Locate the cell with the specified text and output its [X, Y] center coordinate. 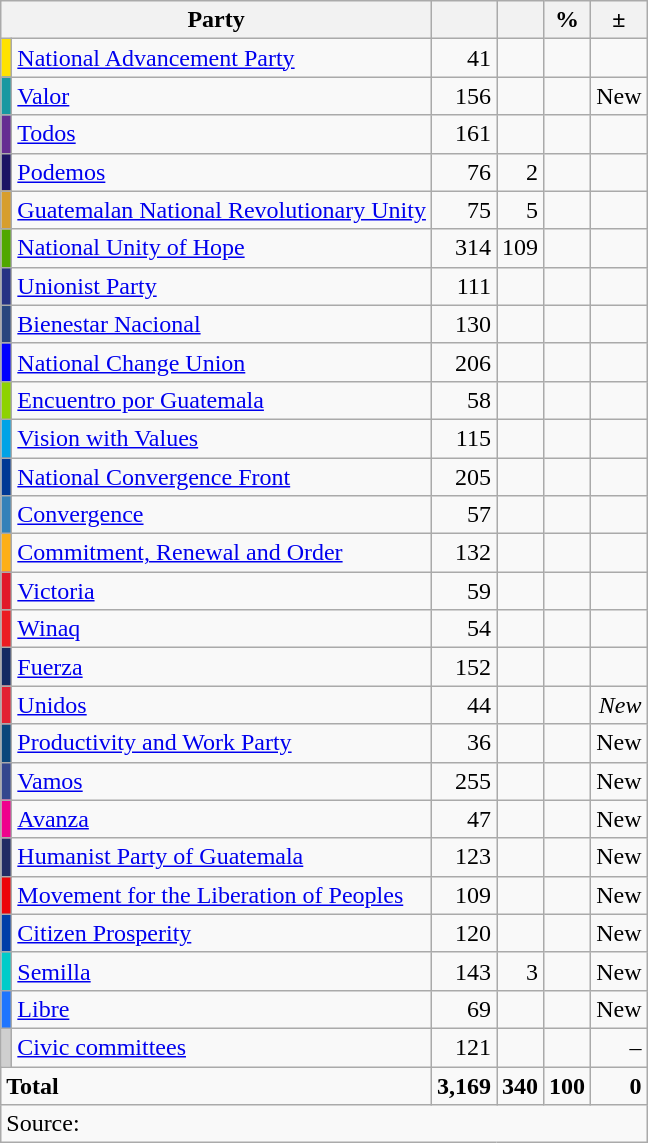
Vision with Values [222, 438]
– [619, 1047]
National Change Union [222, 362]
Movement for the Liberation of Peoples [222, 895]
75 [464, 210]
76 [464, 172]
152 [464, 667]
Winaq [222, 629]
Humanist Party of Guatemala [222, 857]
± [619, 20]
National Convergence Front [222, 477]
2 [520, 172]
3,169 [464, 1085]
111 [464, 286]
161 [464, 134]
340 [520, 1085]
57 [464, 515]
Todos [222, 134]
Productivity and Work Party [222, 743]
Commitment, Renewal and Order [222, 553]
255 [464, 781]
41 [464, 58]
0 [619, 1085]
36 [464, 743]
Total [216, 1085]
Citizen Prosperity [222, 933]
National Advancement Party [222, 58]
47 [464, 819]
Avanza [222, 819]
Convergence [222, 515]
Victoria [222, 591]
3 [520, 971]
Source: [324, 1124]
314 [464, 248]
Unidos [222, 705]
100 [568, 1085]
Libre [222, 1009]
206 [464, 362]
58 [464, 400]
Encuentro por Guatemala [222, 400]
Guatemalan National Revolutionary Unity [222, 210]
143 [464, 971]
Unionist Party [222, 286]
156 [464, 96]
Civic committees [222, 1047]
132 [464, 553]
Party [216, 20]
Bienestar Nacional [222, 324]
Valor [222, 96]
54 [464, 629]
130 [464, 324]
5 [520, 210]
Vamos [222, 781]
121 [464, 1047]
69 [464, 1009]
59 [464, 591]
Semilla [222, 971]
123 [464, 857]
44 [464, 705]
Fuerza [222, 667]
115 [464, 438]
% [568, 20]
120 [464, 933]
Podemos [222, 172]
205 [464, 477]
National Unity of Hope [222, 248]
